Output the (x, y) coordinate of the center of the cell containing the given text.  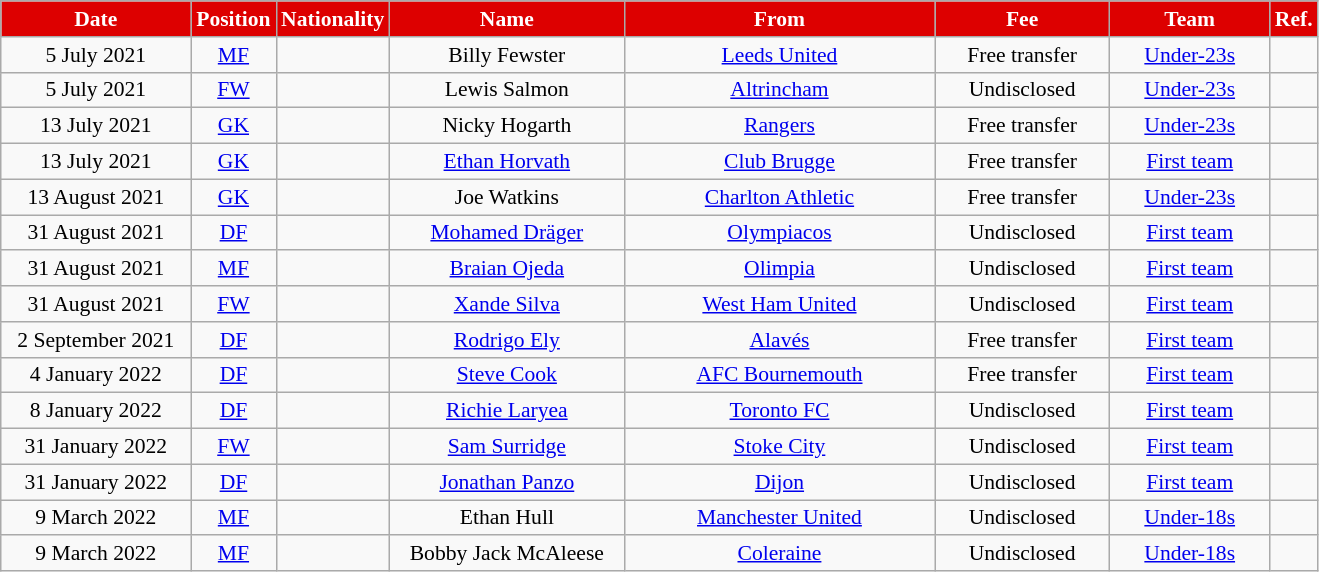
Alavés (779, 340)
Ethan Hull (506, 518)
Richie Laryea (506, 411)
Position (234, 19)
Coleraine (779, 554)
8 January 2022 (96, 411)
Ethan Horvath (506, 162)
Bobby Jack McAleese (506, 554)
Xande Silva (506, 304)
Manchester United (779, 518)
Steve Cook (506, 375)
Name (506, 19)
Olimpia (779, 269)
From (779, 19)
Billy Fewster (506, 55)
Rangers (779, 126)
Sam Surridge (506, 447)
13 August 2021 (96, 197)
Nicky Hogarth (506, 126)
2 September 2021 (96, 340)
Mohamed Dräger (506, 233)
Dijon (779, 482)
Nationality (332, 19)
Joe Watkins (506, 197)
Fee (1022, 19)
Altrincham (779, 90)
Jonathan Panzo (506, 482)
Olympiacos (779, 233)
4 January 2022 (96, 375)
Braian Ojeda (506, 269)
Ref. (1294, 19)
Date (96, 19)
Lewis Salmon (506, 90)
Charlton Athletic (779, 197)
West Ham United (779, 304)
Team (1190, 19)
AFC Bournemouth (779, 375)
Club Brugge (779, 162)
Leeds United (779, 55)
Rodrigo Ely (506, 340)
Stoke City (779, 447)
Toronto FC (779, 411)
